From the cell containing the given text, extract its center point as (X, Y) coordinate. 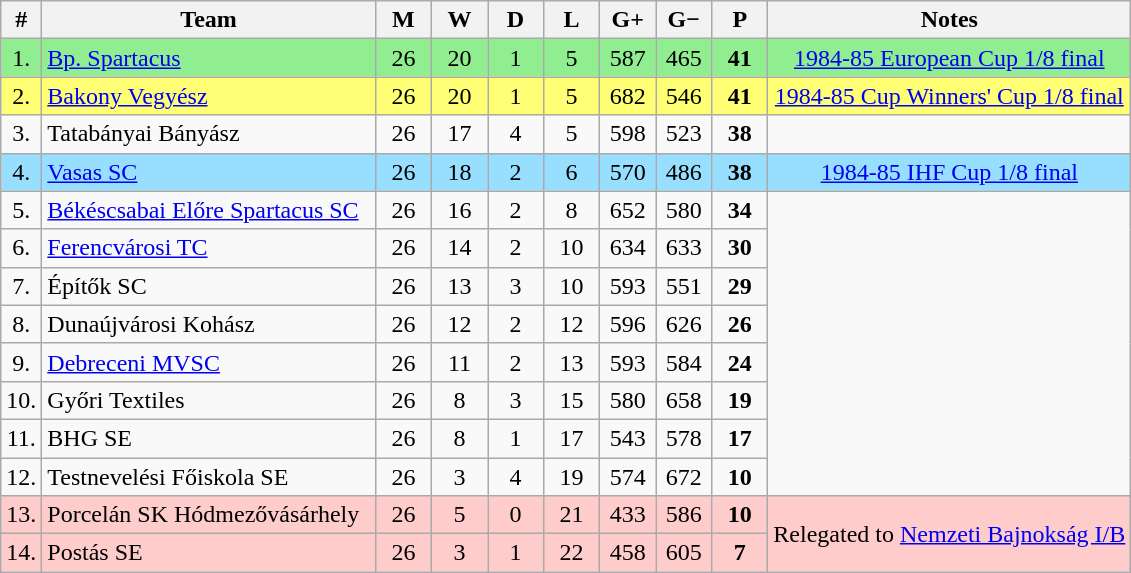
9. (22, 362)
4. (22, 172)
5. (22, 210)
14 (459, 248)
1984-85 European Cup 1/8 final (950, 58)
24 (740, 362)
7 (740, 553)
11. (22, 438)
1984-85 Cup Winners' Cup 1/8 final (950, 96)
605 (684, 553)
682 (628, 96)
Testnevelési Főiskola SE (209, 477)
15 (572, 400)
652 (628, 210)
P (740, 20)
586 (684, 515)
596 (628, 324)
584 (684, 362)
13. (22, 515)
578 (684, 438)
546 (684, 96)
11 (459, 362)
598 (628, 134)
Bp. Spartacus (209, 58)
22 (572, 553)
10. (22, 400)
486 (684, 172)
626 (684, 324)
# (22, 20)
Porcelán SK Hódmezővásárhely (209, 515)
Dunaújvárosi Kohász (209, 324)
465 (684, 58)
658 (684, 400)
551 (684, 286)
G+ (628, 20)
BHG SE (209, 438)
543 (628, 438)
672 (684, 477)
0 (516, 515)
Győri Textiles (209, 400)
1. (22, 58)
574 (628, 477)
34 (740, 210)
Ferencvárosi TC (209, 248)
Tatabányai Bányász (209, 134)
Építők SC (209, 286)
14. (22, 553)
433 (628, 515)
6 (572, 172)
12. (22, 477)
Debreceni MVSC (209, 362)
21 (572, 515)
Postás SE (209, 553)
Team (209, 20)
D (516, 20)
523 (684, 134)
G− (684, 20)
L (572, 20)
16 (459, 210)
570 (628, 172)
Vasas SC (209, 172)
W (459, 20)
458 (628, 553)
29 (740, 286)
18 (459, 172)
634 (628, 248)
6. (22, 248)
7. (22, 286)
30 (740, 248)
Relegated to Nemzeti Bajnokság I/B (950, 534)
Bakony Vegyész (209, 96)
3. (22, 134)
633 (684, 248)
Békéscsabai Előre Spartacus SC (209, 210)
M (403, 20)
8. (22, 324)
2. (22, 96)
587 (628, 58)
1984-85 IHF Cup 1/8 final (950, 172)
Notes (950, 20)
